Output the [x, y] coordinate of the center of the cell containing the given text.  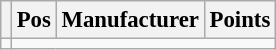
Points [240, 20]
Pos [34, 20]
Manufacturer [130, 20]
